From the cell containing the given text, extract its center point as (x, y) coordinate. 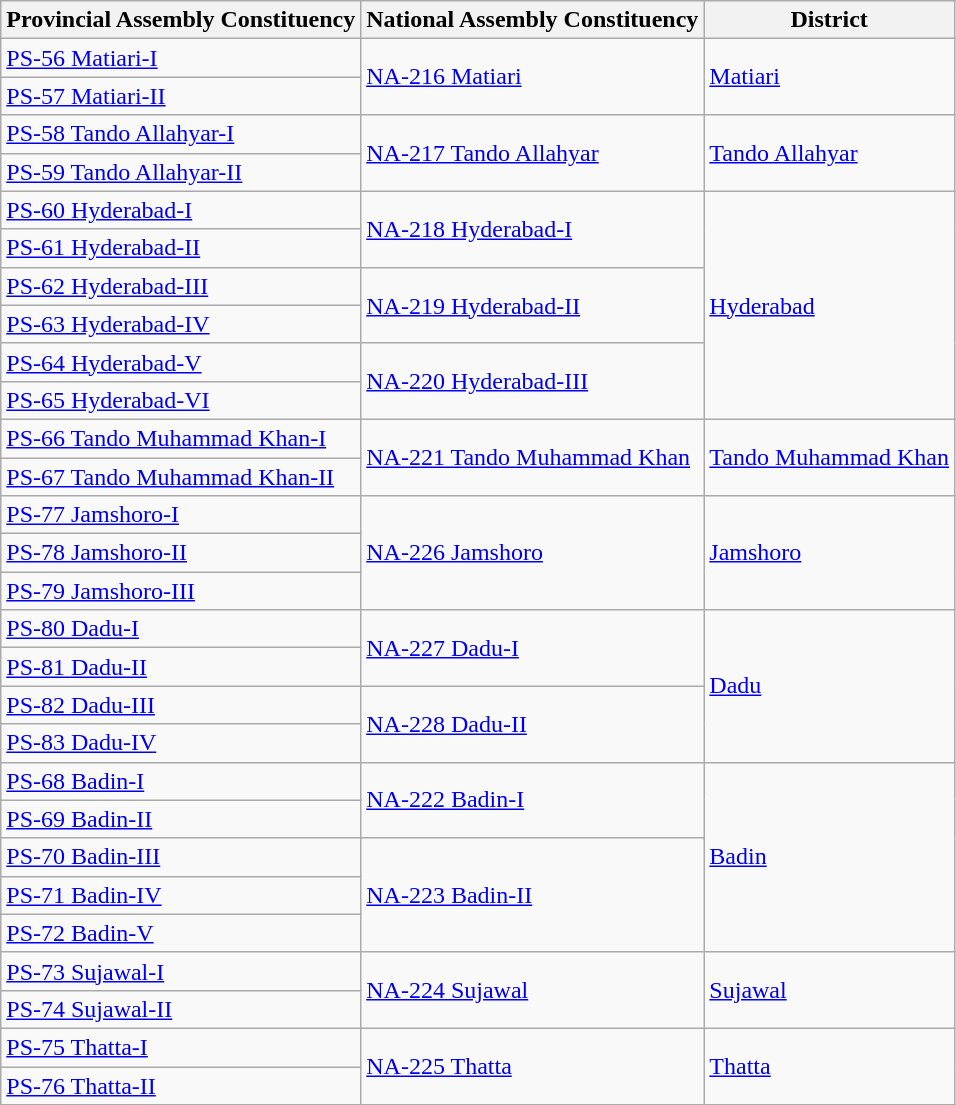
National Assembly Constituency (532, 20)
PS-79 Jamshoro-III (181, 591)
NA-226 Jamshoro (532, 553)
NA-217 Tando Allahyar (532, 153)
PS-56 Matiari-I (181, 58)
NA-225 Thatta (532, 1066)
PS-57 Matiari-II (181, 96)
PS-60 Hyderabad-I (181, 210)
PS-81 Dadu-II (181, 667)
NA-219 Hyderabad-II (532, 305)
NA-228 Dadu-II (532, 724)
PS-82 Dadu-III (181, 705)
PS-67 Tando Muhammad Khan-II (181, 477)
Tando Allahyar (830, 153)
PS-61 Hyderabad-II (181, 248)
PS-64 Hyderabad-V (181, 362)
PS-63 Hyderabad-IV (181, 324)
PS-59 Tando Allahyar-II (181, 172)
PS-62 Hyderabad-III (181, 286)
PS-83 Dadu-IV (181, 743)
PS-66 Tando Muhammad Khan-I (181, 438)
Provincial Assembly Constituency (181, 20)
PS-80 Dadu-I (181, 629)
NA-216 Matiari (532, 77)
NA-218 Hyderabad-I (532, 229)
Tando Muhammad Khan (830, 457)
PS-77 Jamshoro-I (181, 515)
PS-72 Badin-V (181, 933)
District (830, 20)
Hyderabad (830, 305)
Dadu (830, 686)
Thatta (830, 1066)
PS-68 Badin-I (181, 781)
PS-73 Sujawal-I (181, 971)
PS-75 Thatta-I (181, 1047)
PS-65 Hyderabad-VI (181, 400)
PS-76 Thatta-II (181, 1085)
Jamshoro (830, 553)
PS-74 Sujawal-II (181, 1009)
PS-71 Badin-IV (181, 895)
Badin (830, 857)
NA-223 Badin-II (532, 895)
NA-227 Dadu-I (532, 648)
Matiari (830, 77)
NA-224 Sujawal (532, 990)
NA-220 Hyderabad-III (532, 381)
NA-222 Badin-I (532, 800)
NA-221 Tando Muhammad Khan (532, 457)
PS-70 Badin-III (181, 857)
PS-69 Badin-II (181, 819)
PS-78 Jamshoro-II (181, 553)
PS-58 Tando Allahyar-I (181, 134)
Sujawal (830, 990)
